Capture the cell that displays the provided text and extract its (X, Y) central coordinate. 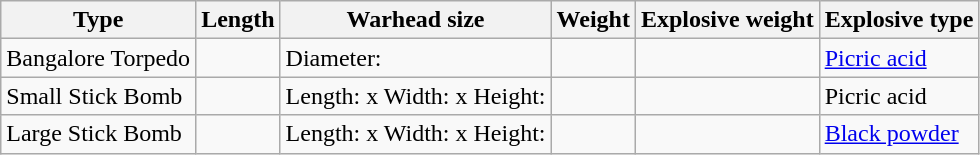
Diameter: (416, 58)
Black powder (899, 134)
Weight (593, 20)
Bangalore Torpedo (98, 58)
Warhead size (416, 20)
Explosive type (899, 20)
Large Stick Bomb (98, 134)
Explosive weight (727, 20)
Length (238, 20)
Small Stick Bomb (98, 96)
Type (98, 20)
